Provide the [X, Y] coordinate of the cell's center where the given text is located.  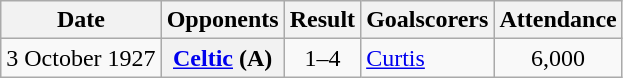
Attendance [558, 20]
Opponents [222, 20]
1–4 [322, 58]
Date [81, 20]
6,000 [558, 58]
3 October 1927 [81, 58]
Celtic (A) [222, 58]
Goalscorers [428, 20]
Result [322, 20]
Curtis [428, 58]
